Extract the [X, Y] coordinate from the center of the cell holding the provided text.  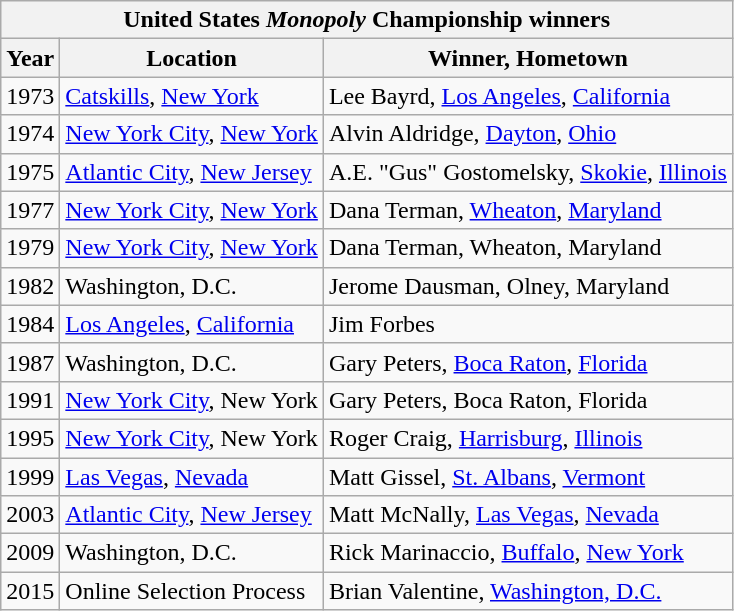
Jerome Dausman, Olney, Maryland [528, 286]
Jim Forbes [528, 324]
Los Angeles, California [192, 324]
Roger Craig, Harrisburg, Illinois [528, 438]
Alvin Aldridge, Dayton, Ohio [528, 134]
2003 [30, 515]
1979 [30, 248]
Lee Bayrd, Los Angeles, California [528, 96]
Matt McNally, Las Vegas, Nevada [528, 515]
1982 [30, 286]
Year [30, 58]
1991 [30, 400]
1975 [30, 172]
Winner, Hometown [528, 58]
Rick Marinaccio, Buffalo, New York [528, 553]
1974 [30, 134]
Matt Gissel, St. Albans, Vermont [528, 477]
1977 [30, 210]
1973 [30, 96]
Online Selection Process [192, 591]
1995 [30, 438]
Las Vegas, Nevada [192, 477]
1999 [30, 477]
1984 [30, 324]
Location [192, 58]
2009 [30, 553]
United States Monopoly Championship winners [367, 20]
Brian Valentine, Washington, D.C. [528, 591]
2015 [30, 591]
Catskills, New York [192, 96]
1987 [30, 362]
A.E. "Gus" Gostomelsky, Skokie, Illinois [528, 172]
